Scan for the cell matching the given text and deliver its (X, Y) coordinate at center. 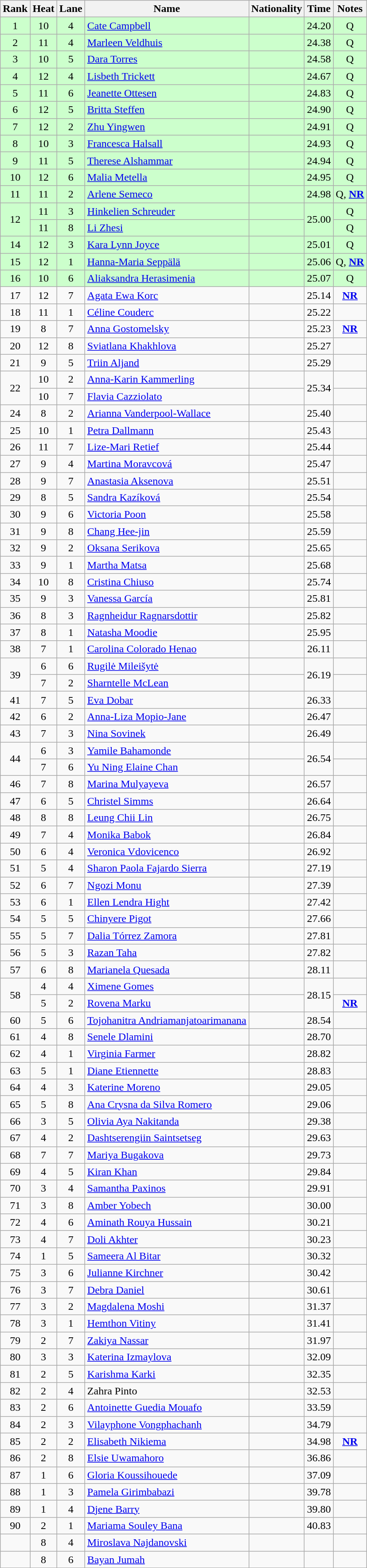
Sviatlana Khakhlova (167, 346)
Ngozi Monu (167, 885)
62 (15, 1054)
29.73 (319, 1155)
Sandra Kazíková (167, 498)
Ellen Lendra Hight (167, 902)
25.34 (319, 388)
Zahra Pinto (167, 1391)
25.82 (319, 616)
67 (15, 1138)
66 (15, 1121)
24.95 (319, 177)
28.82 (319, 1054)
Lize-Mari Retief (167, 447)
Time (319, 9)
Marleen Veldhuis (167, 43)
Oksana Serikova (167, 548)
25.47 (319, 464)
81 (15, 1374)
43 (15, 733)
87 (15, 1475)
25.23 (319, 329)
25.51 (319, 480)
Petra Dallmann (167, 430)
Karishma Karki (167, 1374)
Britta Steffen (167, 110)
Flavia Cazziolato (167, 396)
Victoria Poon (167, 515)
25.27 (319, 346)
Marina Mulyayeva (167, 784)
Veronica Vdovicenco (167, 852)
28.54 (319, 1020)
Bayan Jumah (167, 1559)
Olivia Aya Nakitanda (167, 1121)
50 (15, 852)
Katerina Izmaylova (167, 1357)
77 (15, 1307)
26.19 (319, 674)
25.22 (319, 312)
Therese Alshammar (167, 160)
55 (15, 936)
Céline Couderc (167, 312)
Hinkelien Schreuder (167, 211)
Dalia Tórrez Zamora (167, 936)
Mariama Souley Bana (167, 1525)
65 (15, 1104)
32.35 (319, 1374)
31.37 (319, 1307)
46 (15, 784)
Anastasia Aksenova (167, 480)
Eva Dobar (167, 700)
24.83 (319, 93)
25.44 (319, 447)
74 (15, 1256)
Diane Etiennette (167, 1071)
75 (15, 1273)
31.41 (319, 1324)
64 (15, 1088)
24 (15, 413)
27.66 (319, 919)
Anna Gostomelsky (167, 329)
35 (15, 599)
57 (15, 969)
41 (15, 700)
Razan Taha (167, 952)
53 (15, 902)
36.86 (319, 1458)
52 (15, 885)
82 (15, 1391)
25.29 (319, 363)
Elsie Uwamahoro (167, 1458)
44 (15, 759)
37.09 (319, 1475)
16 (15, 279)
Jeanette Ottesen (167, 93)
29.84 (319, 1172)
Mariya Bugakova (167, 1155)
Christel Simms (167, 801)
Vanessa García (167, 599)
29.38 (319, 1121)
26.57 (319, 784)
24.20 (319, 26)
Name (167, 9)
Triin Aljand (167, 363)
Katerine Moreno (167, 1088)
Lisbeth Trickett (167, 76)
18 (15, 312)
29.05 (319, 1088)
30.61 (319, 1290)
40.83 (319, 1525)
34 (15, 582)
27.19 (319, 868)
42 (15, 716)
Malia Metella (167, 177)
26.84 (319, 835)
30.23 (319, 1239)
25.14 (319, 295)
25.54 (319, 498)
Ximene Gomes (167, 986)
24.93 (319, 143)
Natasha Moodie (167, 632)
Djene Barry (167, 1509)
80 (15, 1357)
25 (15, 430)
25.81 (319, 599)
27.82 (319, 952)
28.11 (319, 969)
Antoinette Guedia Mouafo (167, 1408)
24.94 (319, 160)
15 (15, 262)
Heat (43, 9)
Kara Lynn Joyce (167, 245)
71 (15, 1205)
Notes (350, 9)
25.59 (319, 531)
32.53 (319, 1391)
30.32 (319, 1256)
Sameera Al Bitar (167, 1256)
84 (15, 1425)
26.64 (319, 801)
28.70 (319, 1037)
79 (15, 1340)
19 (15, 329)
Rank (15, 9)
24.91 (319, 127)
27.42 (319, 902)
31 (15, 531)
Elisabeth Nikiema (167, 1441)
Li Zhesi (167, 228)
49 (15, 835)
Virginia Farmer (167, 1054)
21 (15, 363)
Amber Yobech (167, 1205)
Arianna Vanderpool-Wallace (167, 413)
Julianne Kirchner (167, 1273)
26.49 (319, 733)
Tojohanitra Andriamanjatoarimanana (167, 1020)
24.67 (319, 76)
Yamile Bahamonde (167, 751)
Cate Campbell (167, 26)
22 (15, 388)
25.95 (319, 632)
68 (15, 1155)
89 (15, 1509)
26.47 (319, 716)
Hanna-Maria Seppälä (167, 262)
83 (15, 1408)
Vilayphone Vongphachanh (167, 1425)
Aminath Rouya Hussain (167, 1222)
25.68 (319, 565)
25.43 (319, 430)
Aliaksandra Herasimenia (167, 279)
Yu Ning Elaine Chan (167, 767)
Marianela Quesada (167, 969)
Chinyere Pigot (167, 919)
28.83 (319, 1071)
29.06 (319, 1104)
33 (15, 565)
34.98 (319, 1441)
36 (15, 616)
26.33 (319, 700)
31.97 (319, 1340)
Miroslava Najdanovski (167, 1542)
Kiran Khan (167, 1172)
28.15 (319, 995)
Anna-Karin Kammerling (167, 379)
30.42 (319, 1273)
58 (15, 995)
Martina Moravcová (167, 464)
78 (15, 1324)
Rovena Marku (167, 1003)
Sharntelle McLean (167, 683)
Magdalena Moshi (167, 1307)
26.54 (319, 759)
25.74 (319, 582)
26.11 (319, 649)
Dara Torres (167, 59)
25.01 (319, 245)
73 (15, 1239)
90 (15, 1525)
26.92 (319, 852)
61 (15, 1037)
72 (15, 1222)
25.00 (319, 220)
Carolina Colorado Henao (167, 649)
32 (15, 548)
51 (15, 868)
Zakiya Nassar (167, 1340)
Martha Matsa (167, 565)
29.91 (319, 1189)
Francesca Halsall (167, 143)
33.59 (319, 1408)
63 (15, 1071)
29.63 (319, 1138)
Lane (71, 9)
26.75 (319, 818)
48 (15, 818)
20 (15, 346)
Monika Babok (167, 835)
Zhu Yingwen (167, 127)
Ana Crysna da Silva Romero (167, 1104)
24.90 (319, 110)
17 (15, 295)
Samantha Paxinos (167, 1189)
27.39 (319, 885)
Nationality (277, 9)
54 (15, 919)
Debra Daniel (167, 1290)
30 (15, 515)
Arlene Semeco (167, 194)
39 (15, 674)
28 (15, 480)
47 (15, 801)
Cristina Chiuso (167, 582)
Leung Chii Lin (167, 818)
Chang Hee-jin (167, 531)
Dashtserengiin Saintsetseg (167, 1138)
69 (15, 1172)
27.81 (319, 936)
29 (15, 498)
Agata Ewa Korc (167, 295)
24.98 (319, 194)
37 (15, 632)
Senele Dlamini (167, 1037)
60 (15, 1020)
25.06 (319, 262)
24.58 (319, 59)
Gloria Koussihouede (167, 1475)
70 (15, 1189)
Anna-Liza Mopio-Jane (167, 716)
Ragnheidur Ragnarsdottir (167, 616)
26 (15, 447)
86 (15, 1458)
85 (15, 1441)
Nina Sovinek (167, 733)
34.79 (319, 1425)
30.21 (319, 1222)
39.80 (319, 1509)
30.00 (319, 1205)
25.58 (319, 515)
56 (15, 952)
24.38 (319, 43)
25.07 (319, 279)
14 (15, 245)
Sharon Paola Fajardo Sierra (167, 868)
Rugilė Mileišytė (167, 666)
38 (15, 649)
88 (15, 1492)
25.65 (319, 548)
25.40 (319, 413)
Doli Akhter (167, 1239)
76 (15, 1290)
Hemthon Vitiny (167, 1324)
39.78 (319, 1492)
27 (15, 464)
Pamela Girimbabazi (167, 1492)
32.09 (319, 1357)
